Pinpoint the cell where the given text exists, returning its (X, Y) midpoint coordinate. 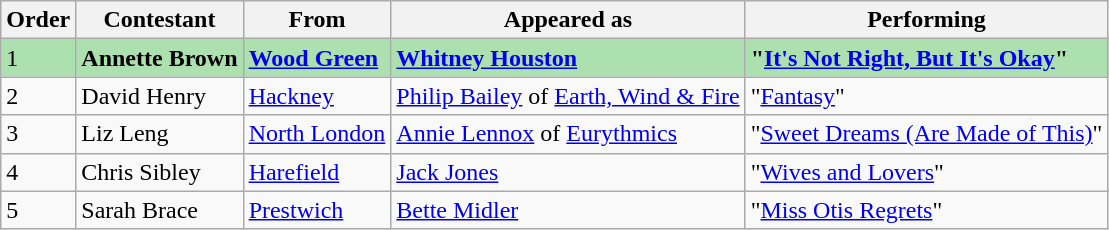
"Sweet Dreams (Are Made of This)" (926, 134)
From (317, 20)
Appeared as (568, 20)
Philip Bailey of Earth, Wind & Fire (568, 96)
Chris Sibley (160, 172)
Order (38, 20)
2 (38, 96)
"It's Not Right, But It's Okay" (926, 58)
Wood Green (317, 58)
Liz Leng (160, 134)
Contestant (160, 20)
Harefield (317, 172)
Annie Lennox of Eurythmics (568, 134)
David Henry (160, 96)
4 (38, 172)
Sarah Brace (160, 210)
"Fantasy" (926, 96)
Hackney (317, 96)
Annette Brown (160, 58)
5 (38, 210)
1 (38, 58)
North London (317, 134)
3 (38, 134)
Prestwich (317, 210)
"Miss Otis Regrets" (926, 210)
Jack Jones (568, 172)
Performing (926, 20)
Whitney Houston (568, 58)
Bette Midler (568, 210)
"Wives and Lovers" (926, 172)
